Extract the [X, Y] coordinate from the center of the cell holding the provided text.  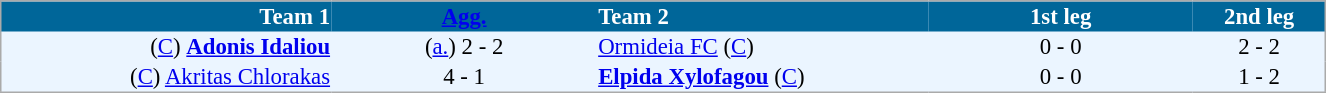
Team 1 [166, 16]
1st leg [1060, 16]
Elpida Xylofagou (C) [762, 77]
Agg. [464, 16]
(C) Akritas Chlorakas [166, 77]
(C) Adonis Idaliou [166, 47]
1 - 2 [1260, 77]
2nd leg [1260, 16]
2 - 2 [1260, 47]
Ormideia FC (C) [762, 47]
(a.) 2 - 2 [464, 47]
Team 2 [762, 16]
4 - 1 [464, 77]
